Extract the (x, y) coordinate from the center of the cell holding the provided text.  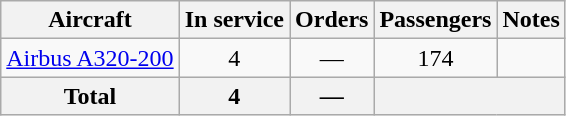
Total (90, 96)
Orders (332, 20)
Airbus A320-200 (90, 58)
Passengers (436, 20)
Notes (531, 20)
Aircraft (90, 20)
In service (234, 20)
174 (436, 58)
